Determine the [x, y] coordinate at the center of the cell enclosing the given text.  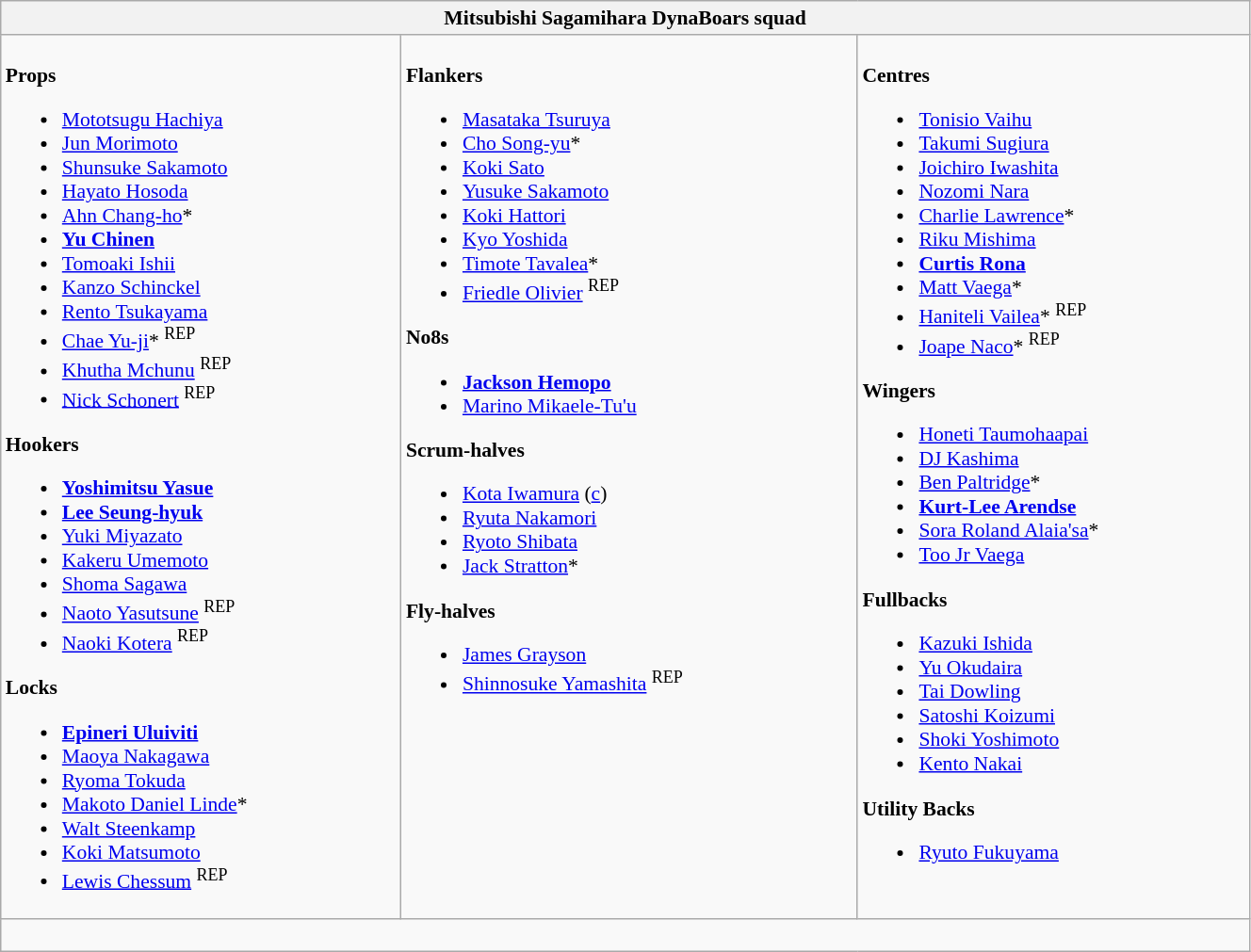
Mitsubishi Sagamihara DynaBoars squad [625, 18]
